Pinpoint the cell where the given text exists, returning its (X, Y) midpoint coordinate. 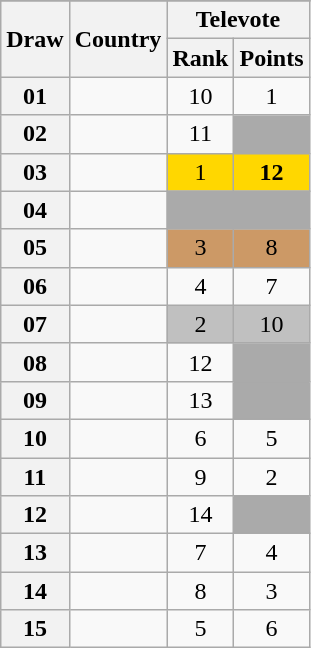
05 (35, 248)
03 (35, 172)
15 (35, 629)
09 (35, 400)
01 (35, 96)
08 (35, 362)
Country (118, 39)
02 (35, 134)
04 (35, 210)
Draw (35, 39)
Rank (200, 58)
9 (200, 477)
Televote (238, 20)
06 (35, 286)
Points (272, 58)
07 (35, 324)
